Extract the [X, Y] coordinate from the center of the cell holding the provided text.  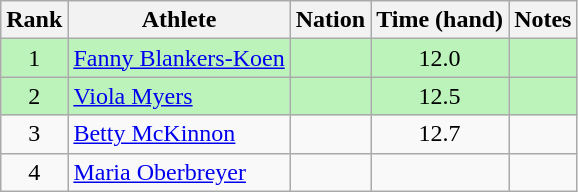
Fanny Blankers-Koen [179, 58]
12.7 [440, 134]
Viola Myers [179, 96]
Rank [34, 20]
2 [34, 96]
Maria Oberbreyer [179, 172]
Betty McKinnon [179, 134]
Athlete [179, 20]
4 [34, 172]
12.0 [440, 58]
Notes [543, 20]
Nation [330, 20]
Time (hand) [440, 20]
3 [34, 134]
12.5 [440, 96]
1 [34, 58]
